Determine the (X, Y) coordinate at the center of the cell enclosing the given text.  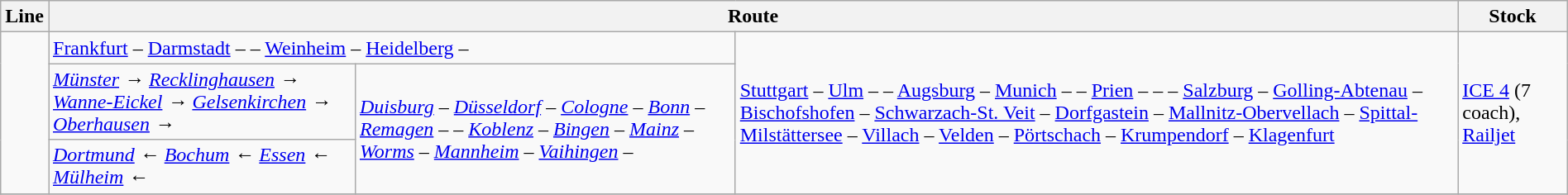
Route (753, 17)
Line (25, 17)
ICE 4 (7 coach), Railjet (1513, 112)
Stock (1513, 17)
Münster → Recklinghausen → Wanne-Eickel → Gelsenkirchen → Oberhausen → (202, 102)
Dortmund ← Bochum ← Essen ← Mülheim ← (202, 167)
Frankfurt – Darmstadt – – Weinheim – Heidelberg – (392, 48)
Duisburg – Düsseldorf – Cologne – Bonn – Remagen – – Koblenz – Bingen – Mainz – Worms – Mannheim – Vaihingen – (545, 129)
